For the text-containing cell, return its midpoint in (x, y) coordinate format. 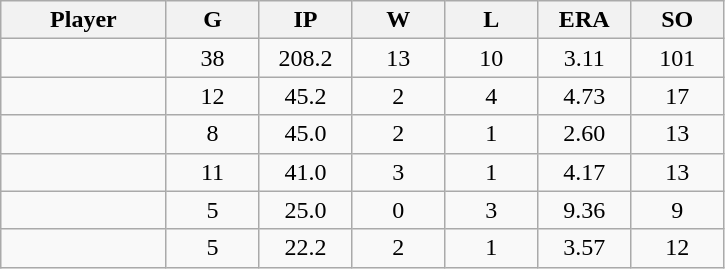
22.2 (306, 248)
SO (678, 20)
41.0 (306, 172)
L (492, 20)
G (212, 20)
W (398, 20)
2.60 (584, 134)
101 (678, 58)
3.57 (584, 248)
17 (678, 96)
4 (492, 96)
45.0 (306, 134)
9.36 (584, 210)
8 (212, 134)
45.2 (306, 96)
10 (492, 58)
208.2 (306, 58)
3.11 (584, 58)
11 (212, 172)
Player (84, 20)
ERA (584, 20)
0 (398, 210)
9 (678, 210)
4.17 (584, 172)
IP (306, 20)
4.73 (584, 96)
25.0 (306, 210)
38 (212, 58)
